Locate the cell with the specified text and output its [x, y] center coordinate. 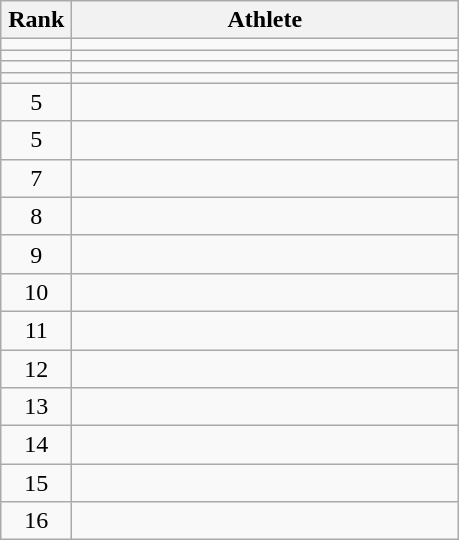
Athlete [265, 20]
14 [36, 445]
13 [36, 407]
9 [36, 254]
15 [36, 483]
Rank [36, 20]
7 [36, 178]
12 [36, 369]
16 [36, 521]
8 [36, 216]
11 [36, 330]
10 [36, 292]
